Capture the cell that displays the provided text and extract its (X, Y) central coordinate. 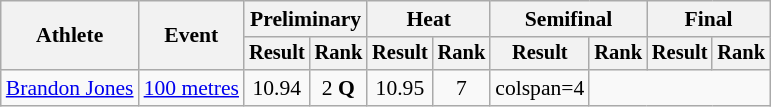
2 Q (339, 88)
100 metres (192, 88)
10.95 (400, 88)
Preliminary (306, 19)
Brandon Jones (70, 88)
Event (192, 36)
colspan=4 (540, 88)
Heat (428, 19)
7 (462, 88)
Athlete (70, 36)
Semifinal (568, 19)
Final (708, 19)
10.94 (277, 88)
